Pinpoint the cell where the given text exists, returning its [X, Y] midpoint coordinate. 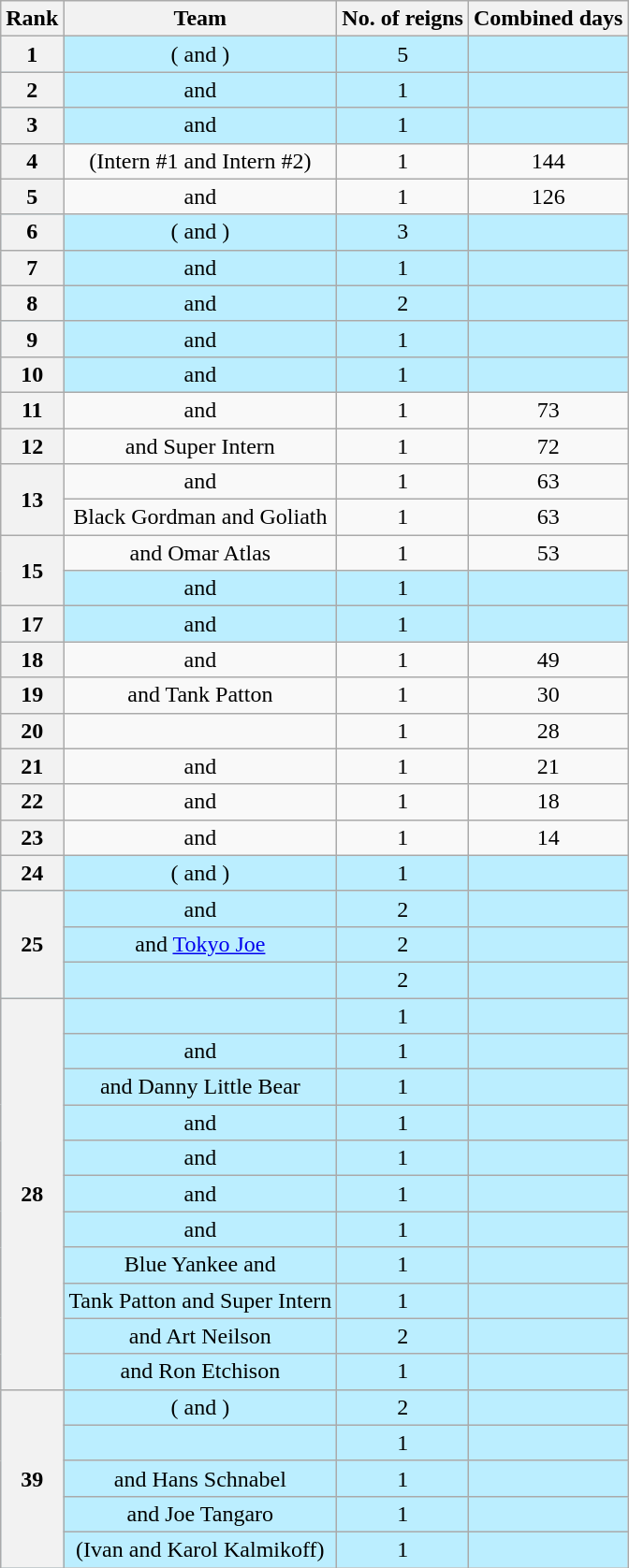
144 [548, 161]
7 [32, 268]
17 [32, 624]
30 [548, 695]
10 [32, 374]
53 [548, 553]
6 [32, 232]
49 [548, 660]
and Omar Atlas [200, 553]
and Joe Tangaro [200, 1514]
19 [32, 695]
and Art Neilson [200, 1336]
72 [548, 446]
15 [32, 571]
Combined days [548, 19]
13 [32, 500]
Black Gordman and Goliath [200, 517]
8 [32, 303]
24 [32, 873]
Rank [32, 19]
9 [32, 339]
12 [32, 446]
22 [32, 802]
Tank Patton and Super Intern [200, 1300]
39 [32, 1478]
11 [32, 410]
and Tank Patton [200, 695]
and Ron Etchison [200, 1372]
and Danny Little Bear [200, 1087]
25 [32, 944]
(Intern #1 and Intern #2) [200, 161]
and Tokyo Joe [200, 944]
14 [548, 837]
126 [548, 196]
Blue Yankee and [200, 1265]
Team [200, 19]
and Super Intern [200, 446]
and Hans Schnabel [200, 1478]
73 [548, 410]
No. of reigns [402, 19]
4 [32, 161]
20 [32, 731]
23 [32, 837]
(Ivan and Karol Kalmikoff) [200, 1549]
